Scan for the cell matching the given text and deliver its (X, Y) coordinate at center. 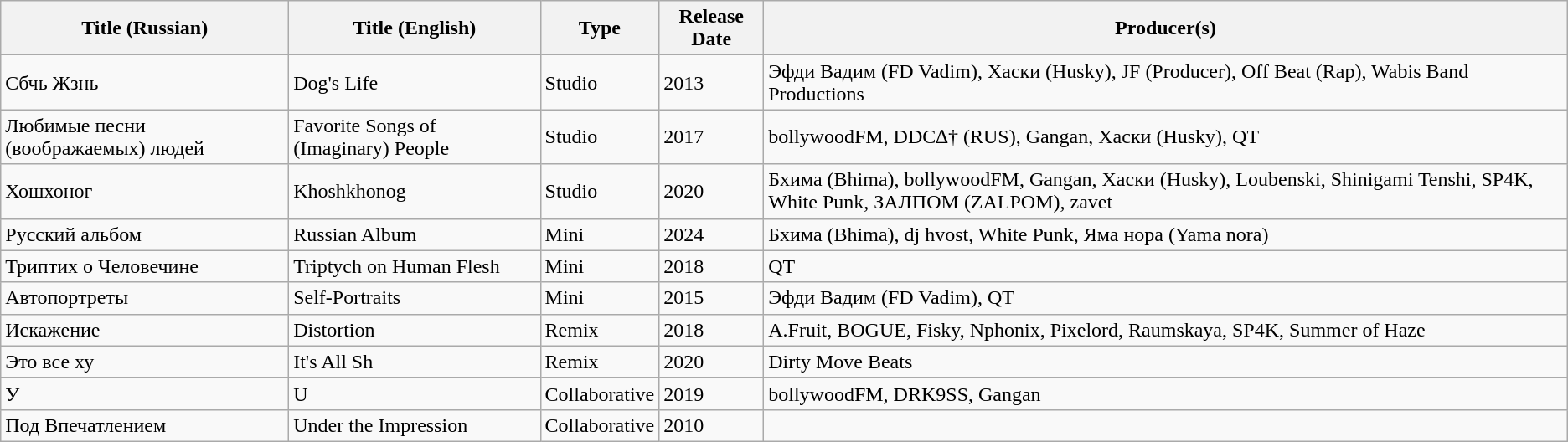
QT (1166, 266)
Под Впечатлением (145, 425)
bollywoodFM, DDC∆† (RUS), Gangan, Хаски (Husky), QT (1166, 137)
Dog's Life (415, 82)
У (145, 393)
Эфди Вадим (FD Vadim), QT (1166, 298)
Khoshkhonog (415, 191)
Искажение (145, 330)
2010 (712, 425)
Русский альбом (145, 234)
Title (Russian) (145, 28)
2019 (712, 393)
Автопортреты (145, 298)
Self-Portraits (415, 298)
Это все ху (145, 362)
Бхима (Bhima), dj hvost, White Punk, Яма нора (Yama nora) (1166, 234)
A.Fruit, BOGUE, Fisky, Nphonix, Pixelord, Raumskaya, SP4K, Summer of Haze (1166, 330)
Release Date (712, 28)
2015 (712, 298)
Type (600, 28)
2024 (712, 234)
bollywoodFM, DRK9SS, Gangan (1166, 393)
Dirty Move Beats (1166, 362)
2013 (712, 82)
Хошхоног (145, 191)
Favorite Songs of (Imaginary) People (415, 137)
Under the Impression (415, 425)
Distortion (415, 330)
Cбчь Жзнь (145, 82)
Russian Album (415, 234)
Эфди Вадим (FD Vadim), Хаски (Husky), JF (Producer), Off Beat (Rap), Wabis Band Productions (1166, 82)
Producer(s) (1166, 28)
Триптих о Человечине (145, 266)
2017 (712, 137)
Title (English) (415, 28)
U (415, 393)
Triptych on Human Flesh (415, 266)
It's All Sh (415, 362)
Любимые песни (воображаемых) людей (145, 137)
Бхима (Bhima), bollywoodFM, Gangan, Хаски (Husky), Loubenski, Shinigami Tenshi, SP4K, White Punk, ЗАЛПОМ (ZALPOM), zavet (1166, 191)
